For the text-containing cell, return its midpoint in [X, Y] coordinate format. 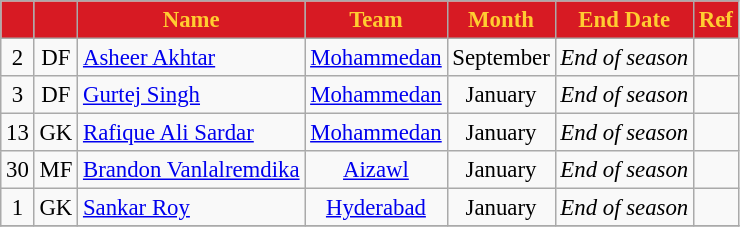
Asheer Akhtar [192, 58]
Sankar Roy [192, 208]
2 [18, 58]
13 [18, 133]
Gurtej Singh [192, 95]
Month [501, 20]
End Date [624, 20]
Ref [716, 20]
Rafique Ali Sardar [192, 133]
MF [56, 170]
September [501, 58]
Team [376, 20]
30 [18, 170]
Hyderabad [376, 208]
Brandon Vanlalremdika [192, 170]
1 [18, 208]
Aizawl [376, 170]
3 [18, 95]
Name [192, 20]
